Detect which cell encompasses the target text, then output its [X, Y] center coordinate. 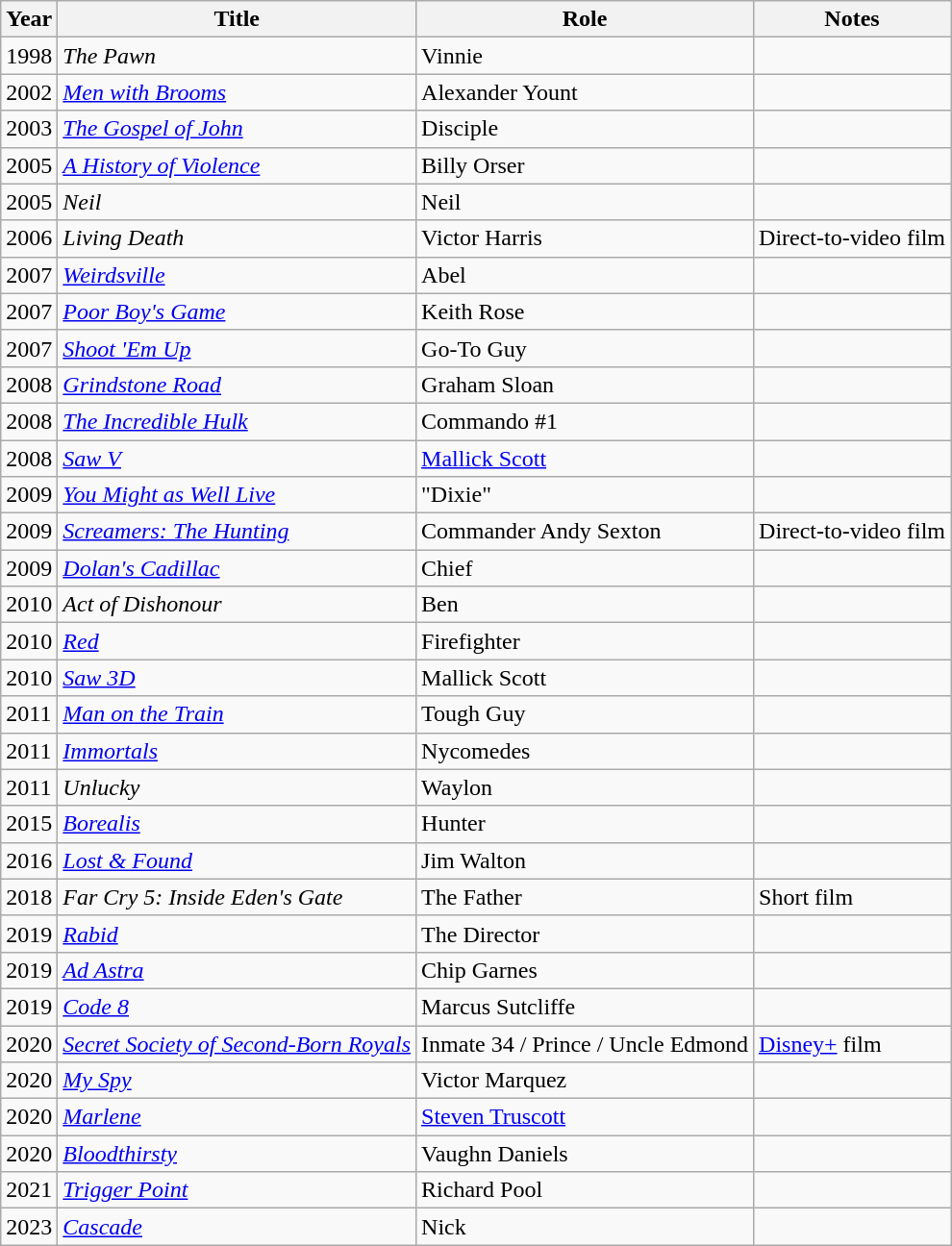
2021 [29, 1190]
Borealis [237, 824]
A History of Violence [237, 165]
Secret Society of Second-Born Royals [237, 1043]
Nick [585, 1227]
The Father [585, 897]
Hunter [585, 824]
Victor Marquez [585, 1081]
Alexander Yount [585, 92]
Far Cry 5: Inside Eden's Gate [237, 897]
Trigger Point [237, 1190]
Grindstone Road [237, 385]
Role [585, 19]
The Incredible Hulk [237, 421]
Victor Harris [585, 238]
Chip Garnes [585, 970]
Richard Pool [585, 1190]
Jim Walton [585, 860]
2006 [29, 238]
Red [237, 641]
Living Death [237, 238]
Short film [852, 897]
Bloodthirsty [237, 1154]
1998 [29, 56]
Abel [585, 275]
Lost & Found [237, 860]
Shoot 'Em Up [237, 348]
The Director [585, 934]
Saw 3D [237, 678]
Weirdsville [237, 275]
Dolan's Cadillac [237, 568]
Ben [585, 605]
Screamers: The Hunting [237, 532]
Unlucky [237, 787]
Commando #1 [585, 421]
Title [237, 19]
Keith Rose [585, 311]
Men with Brooms [237, 92]
Commander Andy Sexton [585, 532]
Poor Boy's Game [237, 311]
Vinnie [585, 56]
Disciple [585, 129]
Saw V [237, 459]
Vaughn Daniels [585, 1154]
My Spy [237, 1081]
Nycomedes [585, 751]
Notes [852, 19]
Steven Truscott [585, 1117]
Chief [585, 568]
Disney+ film [852, 1043]
Year [29, 19]
2015 [29, 824]
You Might as Well Live [237, 495]
Inmate 34 / Prince / Uncle Edmond [585, 1043]
2003 [29, 129]
Graham Sloan [585, 385]
Man on the Train [237, 714]
Cascade [237, 1227]
"Dixie" [585, 495]
Waylon [585, 787]
2018 [29, 897]
2016 [29, 860]
Billy Orser [585, 165]
Tough Guy [585, 714]
Firefighter [585, 641]
Act of Dishonour [237, 605]
Marcus Sutcliffe [585, 1007]
Immortals [237, 751]
2023 [29, 1227]
Ad Astra [237, 970]
The Gospel of John [237, 129]
Marlene [237, 1117]
Code 8 [237, 1007]
Go-To Guy [585, 348]
The Pawn [237, 56]
Rabid [237, 934]
2002 [29, 92]
